Detect which cell encompasses the target text, then output its [x, y] center coordinate. 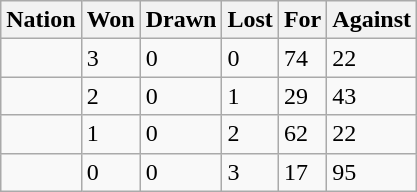
Nation [41, 20]
Drawn [181, 20]
62 [302, 134]
43 [372, 96]
17 [302, 172]
29 [302, 96]
For [302, 20]
74 [302, 58]
Against [372, 20]
Lost [250, 20]
Won [110, 20]
95 [372, 172]
